Provide the [X, Y] coordinate of the cell's center where the given text is located.  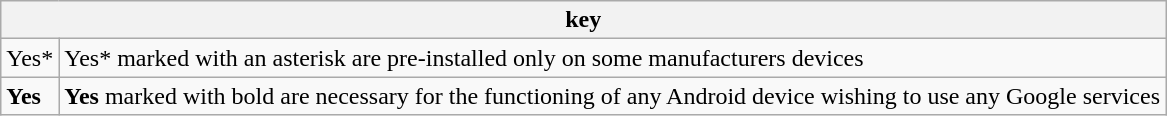
Yes marked with bold are necessary for the functioning of any Android device wishing to use any Google services [612, 96]
Yes [30, 96]
key [584, 20]
Yes* [30, 58]
Yes* marked with an asterisk are pre-installed only on some manufacturers devices [612, 58]
